Extract the [x, y] coordinate from the center of the cell holding the provided text.  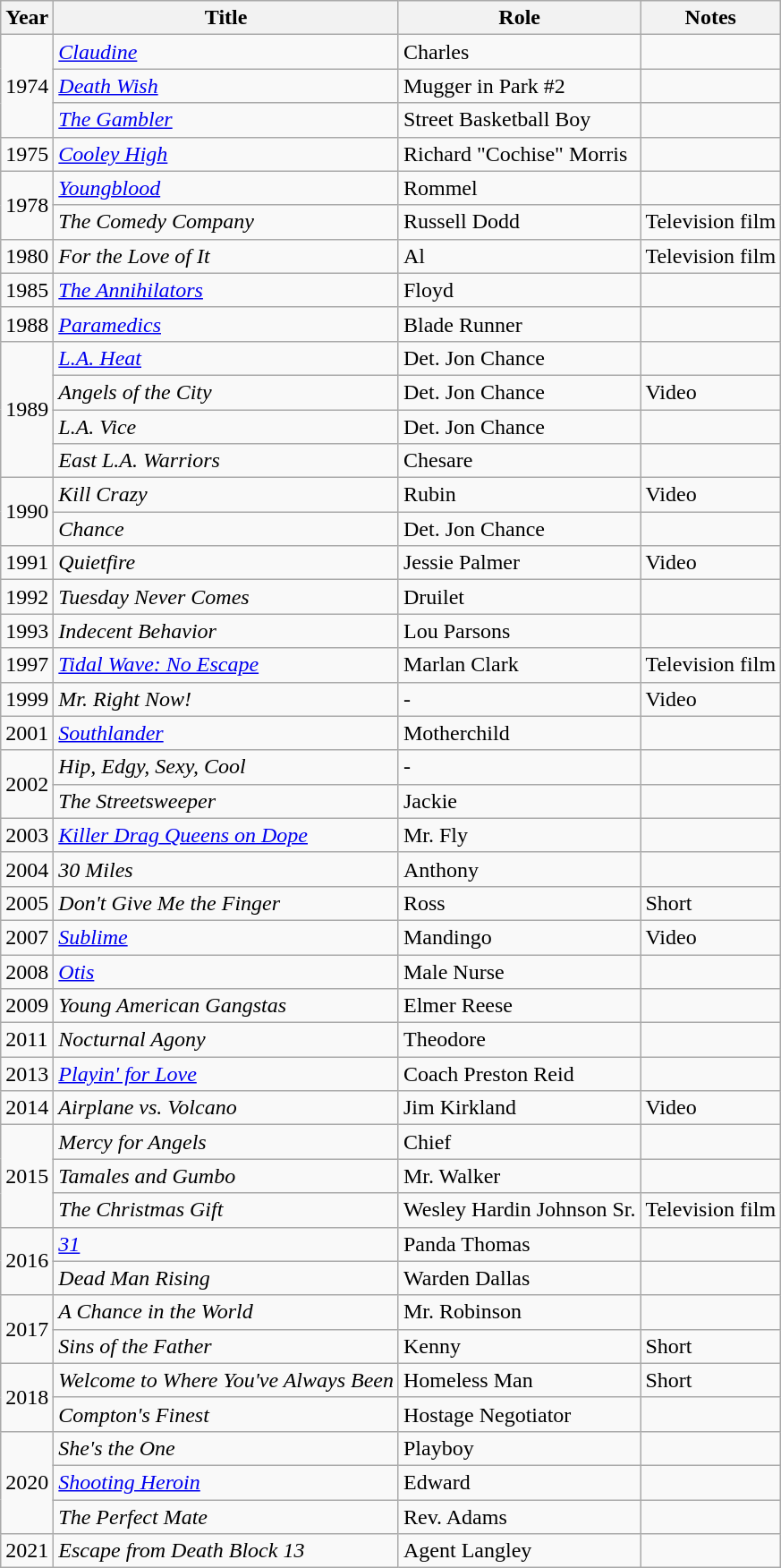
Theodore [519, 1040]
East L.A. Warriors [226, 461]
Killer Drag Queens on Dope [226, 835]
Death Wish [226, 86]
Mercy for Angels [226, 1142]
Escape from Death Block 13 [226, 1551]
The Christmas Gift [226, 1210]
The Comedy Company [226, 222]
Male Nurse [519, 971]
1975 [27, 154]
Rubin [519, 495]
2016 [27, 1261]
Anthony [519, 869]
Rommel [519, 188]
2011 [27, 1040]
2015 [27, 1176]
Nocturnal Agony [226, 1040]
Paramedics [226, 324]
Southlander [226, 733]
Sins of the Father [226, 1346]
2021 [27, 1551]
Al [519, 256]
2017 [27, 1329]
Welcome to Where You've Always Been [226, 1380]
Chesare [519, 461]
Mr. Fly [519, 835]
Jackie [519, 801]
2009 [27, 1006]
2004 [27, 869]
L.A. Vice [226, 427]
1988 [27, 324]
Elmer Reese [519, 1006]
Kenny [519, 1346]
Rev. Adams [519, 1517]
Coach Preston Reid [519, 1074]
1990 [27, 512]
Claudine [226, 52]
2002 [27, 784]
Youngblood [226, 188]
The Gambler [226, 120]
Homeless Man [519, 1380]
Sublime [226, 937]
Motherchild [519, 733]
Ross [519, 903]
1980 [27, 256]
1999 [27, 699]
Richard "Cochise" Morris [519, 154]
Role [519, 18]
Kill Crazy [226, 495]
Don't Give Me the Finger [226, 903]
Quietfire [226, 563]
Druilet [519, 597]
She's the One [226, 1448]
Chance [226, 529]
Agent Langley [519, 1551]
2005 [27, 903]
1993 [27, 631]
Young American Gangstas [226, 1006]
Panda Thomas [519, 1244]
Year [27, 18]
Hostage Negotiator [519, 1414]
2013 [27, 1074]
Hip, Edgy, Sexy, Cool [226, 767]
1989 [27, 409]
Jim Kirkland [519, 1108]
Shooting Heroin [226, 1482]
Tuesday Never Comes [226, 597]
For the Love of It [226, 256]
Street Basketball Boy [519, 120]
2003 [27, 835]
1997 [27, 665]
2007 [27, 937]
Lou Parsons [519, 631]
1991 [27, 563]
Angels of the City [226, 392]
1978 [27, 205]
Indecent Behavior [226, 631]
Compton's Finest [226, 1414]
2008 [27, 971]
Warden Dallas [519, 1278]
Dead Man Rising [226, 1278]
Otis [226, 971]
Title [226, 18]
2020 [27, 1482]
The Streetsweeper [226, 801]
Marlan Clark [519, 665]
1985 [27, 290]
2018 [27, 1397]
Blade Runner [519, 324]
The Perfect Mate [226, 1517]
Mugger in Park #2 [519, 86]
L.A. Heat [226, 358]
1992 [27, 597]
Playboy [519, 1448]
Tidal Wave: No Escape [226, 665]
Cooley High [226, 154]
Tamales and Gumbo [226, 1176]
The Annihilators [226, 290]
Edward [519, 1482]
Airplane vs. Volcano [226, 1108]
2001 [27, 733]
Mr. Robinson [519, 1312]
Wesley Hardin Johnson Sr. [519, 1210]
1974 [27, 86]
Playin' for Love [226, 1074]
Mandingo [519, 937]
Notes [710, 18]
30 Miles [226, 869]
2014 [27, 1108]
Charles [519, 52]
Russell Dodd [519, 222]
Mr. Right Now! [226, 699]
Jessie Palmer [519, 563]
Chief [519, 1142]
A Chance in the World [226, 1312]
Mr. Walker [519, 1176]
31 [226, 1244]
Floyd [519, 290]
